Output the (X, Y) coordinate of the center of the cell containing the given text.  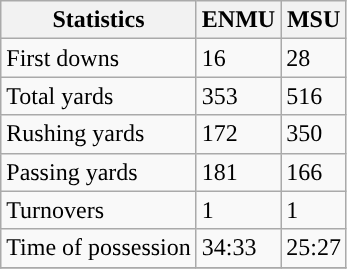
Time of possession (99, 248)
Turnovers (99, 210)
181 (238, 172)
Passing yards (99, 172)
Rushing yards (99, 134)
First downs (99, 58)
28 (314, 58)
353 (238, 96)
MSU (314, 20)
516 (314, 96)
Total yards (99, 96)
16 (238, 58)
34:33 (238, 248)
ENMU (238, 20)
172 (238, 134)
166 (314, 172)
25:27 (314, 248)
350 (314, 134)
Statistics (99, 20)
